Find where the given text appears and provide that cell's center as (X, Y) coordinate. 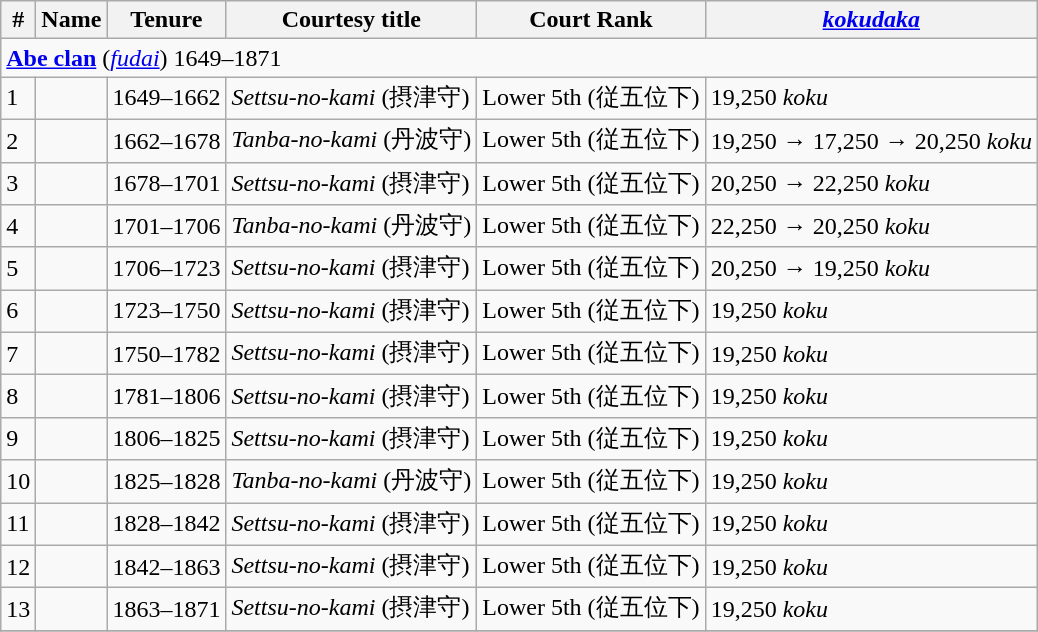
1723–1750 (166, 312)
4 (18, 226)
10 (18, 482)
1662–1678 (166, 140)
9 (18, 438)
Courtesy title (352, 20)
1701–1706 (166, 226)
1842–1863 (166, 566)
1 (18, 98)
1781–1806 (166, 396)
20,250 → 22,250 koku (871, 184)
1863–1871 (166, 610)
1825–1828 (166, 482)
1750–1782 (166, 354)
6 (18, 312)
13 (18, 610)
1706–1723 (166, 268)
19,250 → 17,250 → 20,250 koku (871, 140)
# (18, 20)
1806–1825 (166, 438)
kokudaka (871, 20)
3 (18, 184)
Abe clan (fudai) 1649–1871 (520, 58)
5 (18, 268)
20,250 → 19,250 koku (871, 268)
8 (18, 396)
1828–1842 (166, 524)
Name (72, 20)
1678–1701 (166, 184)
Court Rank (591, 20)
Tenure (166, 20)
12 (18, 566)
22,250 → 20,250 koku (871, 226)
1649–1662 (166, 98)
2 (18, 140)
7 (18, 354)
11 (18, 524)
